Output the [x, y] coordinate of the center of the cell containing the given text.  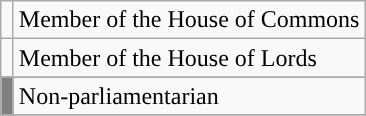
Non-parliamentarian [189, 96]
Member of the House of Lords [189, 58]
Member of the House of Commons [189, 20]
